From the cell containing the given text, extract its center point as [x, y] coordinate. 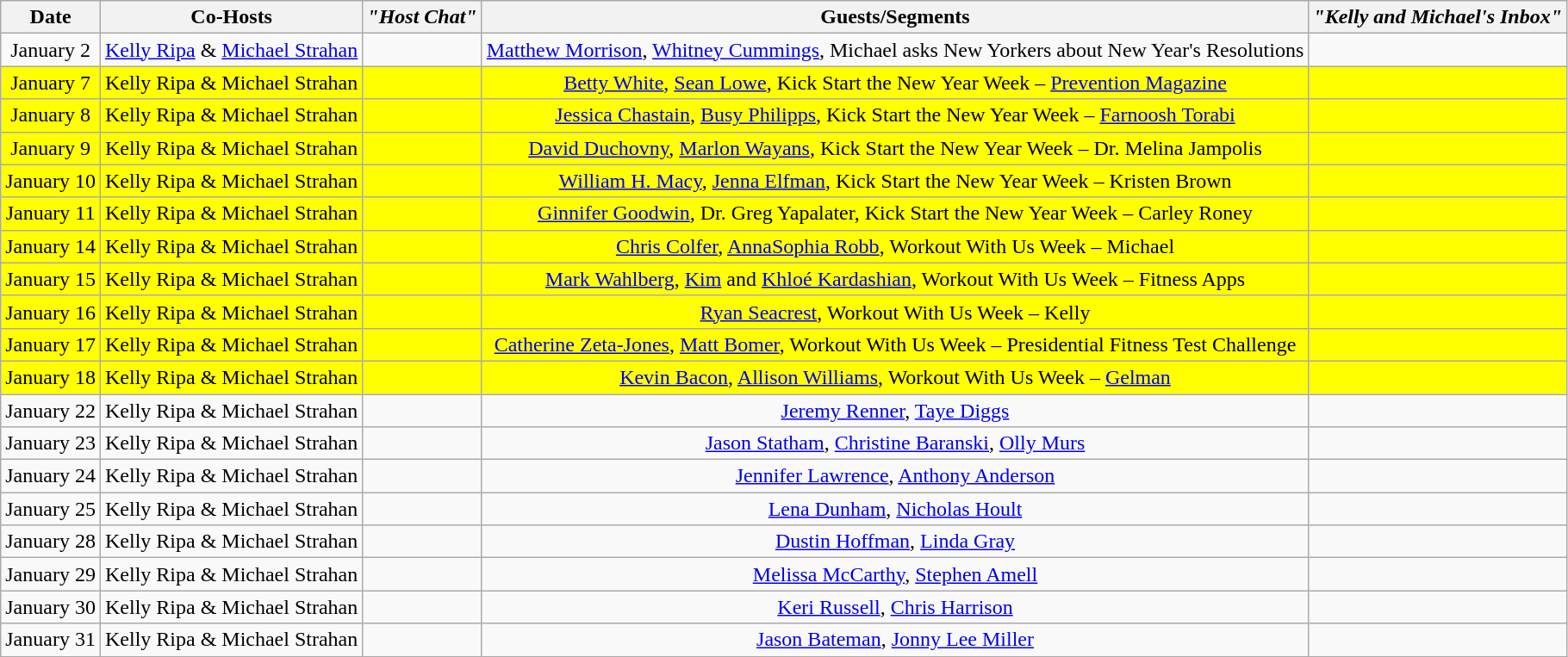
Melissa McCarthy, Stephen Amell [895, 574]
January 8 [51, 115]
January 17 [51, 344]
Betty White, Sean Lowe, Kick Start the New Year Week – Prevention Magazine [895, 83]
Matthew Morrison, Whitney Cummings, Michael asks New Yorkers about New Year's Resolutions [895, 50]
William H. Macy, Jenna Elfman, Kick Start the New Year Week – Kristen Brown [895, 181]
Jennifer Lawrence, Anthony Anderson [895, 476]
Guests/Segments [895, 17]
"Host Chat" [422, 17]
Lena Dunham, Nicholas Hoult [895, 509]
Catherine Zeta-Jones, Matt Bomer, Workout With Us Week – Presidential Fitness Test Challenge [895, 344]
January 31 [51, 640]
"Kelly and Michael's Inbox" [1438, 17]
January 30 [51, 607]
January 14 [51, 246]
Kevin Bacon, Allison Williams, Workout With Us Week – Gelman [895, 377]
January 16 [51, 312]
Dustin Hoffman, Linda Gray [895, 542]
Chris Colfer, AnnaSophia Robb, Workout With Us Week – Michael [895, 246]
Keri Russell, Chris Harrison [895, 607]
David Duchovny, Marlon Wayans, Kick Start the New Year Week – Dr. Melina Jampolis [895, 148]
Jessica Chastain, Busy Philipps, Kick Start the New Year Week – Farnoosh Torabi [895, 115]
Jeremy Renner, Taye Diggs [895, 411]
January 29 [51, 574]
January 28 [51, 542]
Mark Wahlberg, Kim and Khloé Kardashian, Workout With Us Week – Fitness Apps [895, 279]
January 10 [51, 181]
January 25 [51, 509]
January 23 [51, 443]
January 11 [51, 214]
Jason Bateman, Jonny Lee Miller [895, 640]
Date [51, 17]
January 22 [51, 411]
January 18 [51, 377]
January 7 [51, 83]
Jason Statham, Christine Baranski, Olly Murs [895, 443]
January 2 [51, 50]
January 9 [51, 148]
Ryan Seacrest, Workout With Us Week – Kelly [895, 312]
January 15 [51, 279]
January 24 [51, 476]
Co-Hosts [231, 17]
Ginnifer Goodwin, Dr. Greg Yapalater, Kick Start the New Year Week – Carley Roney [895, 214]
